Capture the cell that displays the provided text and extract its [X, Y] central coordinate. 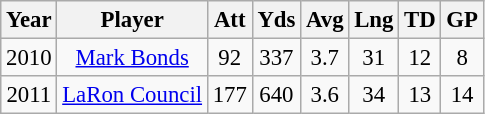
14 [462, 95]
LaRon Council [132, 95]
Year [29, 20]
Lng [374, 20]
177 [230, 95]
12 [420, 58]
92 [230, 58]
8 [462, 58]
Mark Bonds [132, 58]
GP [462, 20]
337 [276, 58]
640 [276, 95]
2011 [29, 95]
2010 [29, 58]
Player [132, 20]
TD [420, 20]
Avg [325, 20]
31 [374, 58]
34 [374, 95]
Att [230, 20]
13 [420, 95]
3.7 [325, 58]
Yds [276, 20]
3.6 [325, 95]
